Detect which cell encompasses the target text, then output its (X, Y) center coordinate. 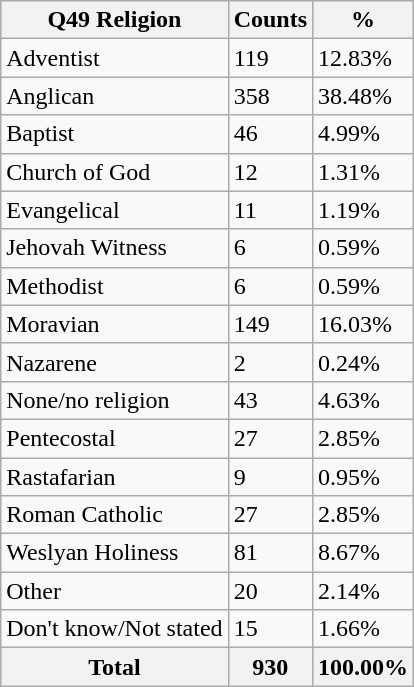
Counts (270, 20)
0.24% (364, 362)
Q49 Religion (114, 20)
46 (270, 134)
4.99% (364, 134)
81 (270, 553)
2 (270, 362)
2.14% (364, 591)
16.03% (364, 324)
Methodist (114, 286)
1.66% (364, 629)
38.48% (364, 96)
Moravian (114, 324)
100.00% (364, 667)
Adventist (114, 58)
119 (270, 58)
15 (270, 629)
1.19% (364, 210)
358 (270, 96)
12.83% (364, 58)
43 (270, 400)
Jehovah Witness (114, 248)
Roman Catholic (114, 515)
Pentecostal (114, 438)
Nazarene (114, 362)
% (364, 20)
0.95% (364, 477)
11 (270, 210)
Don't know/Not stated (114, 629)
Total (114, 667)
930 (270, 667)
12 (270, 172)
Anglican (114, 96)
20 (270, 591)
None/no religion (114, 400)
8.67% (364, 553)
Weslyan Holiness (114, 553)
1.31% (364, 172)
149 (270, 324)
4.63% (364, 400)
Church of God (114, 172)
9 (270, 477)
Evangelical (114, 210)
Other (114, 591)
Rastafarian (114, 477)
Baptist (114, 134)
